Output the [X, Y] coordinate of the center of the cell containing the given text.  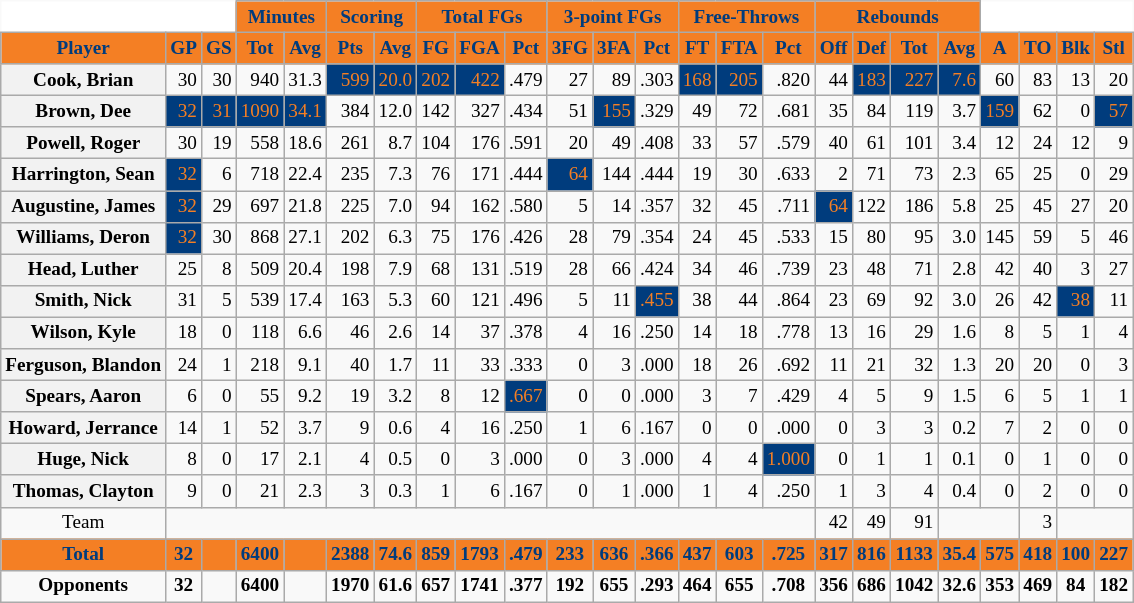
Total [84, 554]
469 [1038, 586]
TO [1038, 48]
422 [480, 80]
235 [350, 175]
66 [614, 270]
182 [1114, 586]
558 [260, 143]
145 [1000, 238]
5.3 [396, 301]
83 [1038, 80]
FG [436, 48]
100 [1076, 554]
0.4 [960, 491]
.591 [526, 143]
1.5 [960, 396]
101 [914, 143]
3FA [614, 48]
104 [436, 143]
218 [260, 365]
603 [739, 554]
.778 [788, 333]
1793 [480, 554]
FT [697, 48]
1.7 [396, 365]
48 [872, 270]
0.5 [396, 460]
.692 [788, 365]
122 [872, 206]
61.6 [396, 586]
0.1 [960, 460]
225 [350, 206]
1133 [914, 554]
GS [218, 48]
Off [834, 48]
20.0 [396, 80]
159 [1000, 111]
1090 [260, 111]
.580 [526, 206]
Cook, Brian [84, 80]
34.1 [306, 111]
205 [739, 80]
509 [260, 270]
.496 [526, 301]
356 [834, 586]
162 [480, 206]
437 [697, 554]
62 [1038, 111]
2.8 [960, 270]
Williams, Deron [84, 238]
163 [350, 301]
816 [872, 554]
Stl [1114, 48]
Opponents [84, 586]
1.6 [960, 333]
155 [614, 111]
.519 [526, 270]
FGA [480, 48]
183 [872, 80]
Def [872, 48]
Team [84, 523]
94 [436, 206]
121 [480, 301]
.455 [656, 301]
3.2 [396, 396]
35 [834, 111]
Augustine, James [84, 206]
GP [184, 48]
52 [260, 428]
.739 [788, 270]
.429 [788, 396]
35.4 [960, 554]
940 [260, 80]
.329 [656, 111]
.357 [656, 206]
118 [260, 333]
418 [1038, 554]
12.0 [396, 111]
20.4 [306, 270]
Head, Luther [84, 270]
2.1 [306, 460]
144 [614, 175]
3-point FGs [612, 17]
3.4 [960, 143]
.681 [788, 111]
95 [914, 238]
37 [480, 333]
0.3 [396, 491]
Blk [1076, 48]
575 [1000, 554]
131 [480, 270]
.579 [788, 143]
2.6 [396, 333]
.354 [656, 238]
.711 [788, 206]
233 [570, 554]
Scoring [371, 17]
1.3 [960, 365]
859 [436, 554]
1042 [914, 586]
34 [697, 270]
0.2 [960, 428]
9.1 [306, 365]
.426 [526, 238]
327 [480, 111]
192 [570, 586]
.533 [788, 238]
.725 [788, 554]
868 [260, 238]
59 [1038, 238]
171 [480, 175]
168 [697, 80]
Ferguson, Blandon [84, 365]
Total FGs [482, 17]
.424 [656, 270]
91 [914, 523]
Huge, Nick [84, 460]
353 [1000, 586]
317 [834, 554]
.378 [526, 333]
539 [260, 301]
9.2 [306, 396]
.366 [656, 554]
Thomas, Clayton [84, 491]
.408 [656, 143]
7.6 [960, 80]
6.3 [396, 238]
21.8 [306, 206]
7.9 [396, 270]
65 [1000, 175]
92 [914, 301]
Rebounds [898, 17]
51 [570, 111]
.333 [526, 365]
198 [350, 270]
.667 [526, 396]
27.1 [306, 238]
3FG [570, 48]
1970 [350, 586]
76 [436, 175]
599 [350, 80]
Powell, Roger [84, 143]
718 [260, 175]
186 [914, 206]
464 [697, 586]
15 [834, 238]
22.4 [306, 175]
8.7 [396, 143]
18.6 [306, 143]
261 [350, 143]
2388 [350, 554]
69 [872, 301]
384 [350, 111]
119 [914, 111]
.434 [526, 111]
61 [872, 143]
89 [614, 80]
657 [436, 586]
17.4 [306, 301]
73 [914, 175]
80 [872, 238]
Howard, Jerrance [84, 428]
636 [614, 554]
697 [260, 206]
.377 [526, 586]
686 [872, 586]
7.0 [396, 206]
0.6 [396, 428]
.633 [788, 175]
17 [260, 460]
Minutes [281, 17]
A [1000, 48]
68 [436, 270]
.708 [788, 586]
72 [739, 111]
Wilson, Kyle [84, 333]
.293 [656, 586]
55 [260, 396]
79 [614, 238]
1.000 [788, 460]
Player [84, 48]
31.3 [306, 80]
5.8 [960, 206]
FTA [739, 48]
Spears, Aaron [84, 396]
7.3 [396, 175]
.303 [656, 80]
Smith, Nick [84, 301]
6.6 [306, 333]
Harrington, Sean [84, 175]
1741 [480, 586]
Pts [350, 48]
74.6 [396, 554]
.864 [788, 301]
142 [436, 111]
75 [436, 238]
32.6 [960, 586]
Free-Throws [746, 17]
Brown, Dee [84, 111]
.820 [788, 80]
